Capture the cell that displays the provided text and extract its [X, Y] central coordinate. 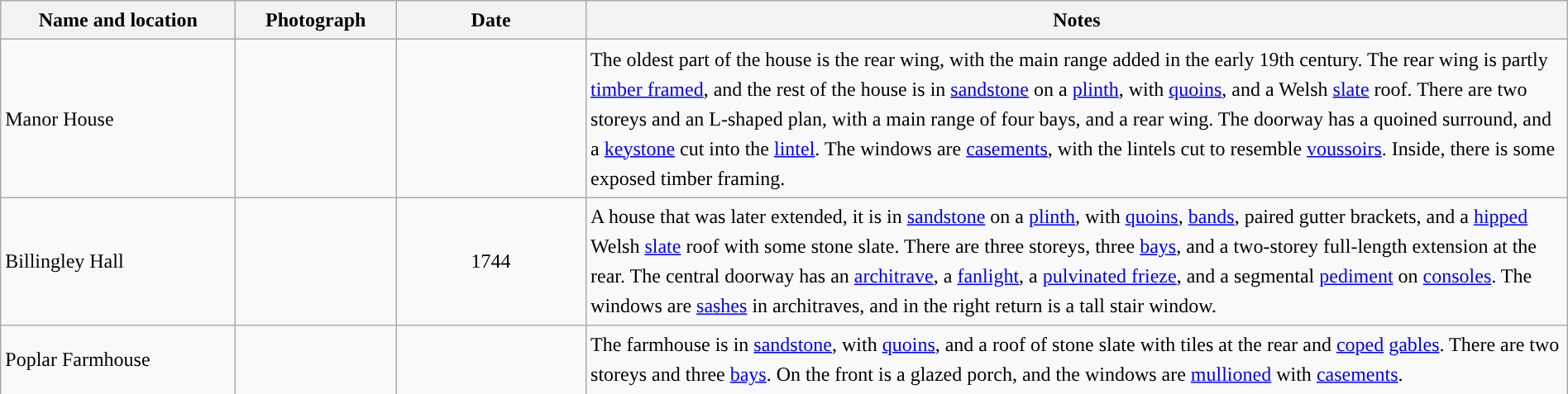
Name and location [118, 20]
1744 [491, 261]
Manor House [118, 119]
Billingley Hall [118, 261]
Poplar Farmhouse [118, 360]
Photograph [316, 20]
Date [491, 20]
Notes [1077, 20]
